Return the [X, Y] coordinate for the center point of the cell that contains the specified text.  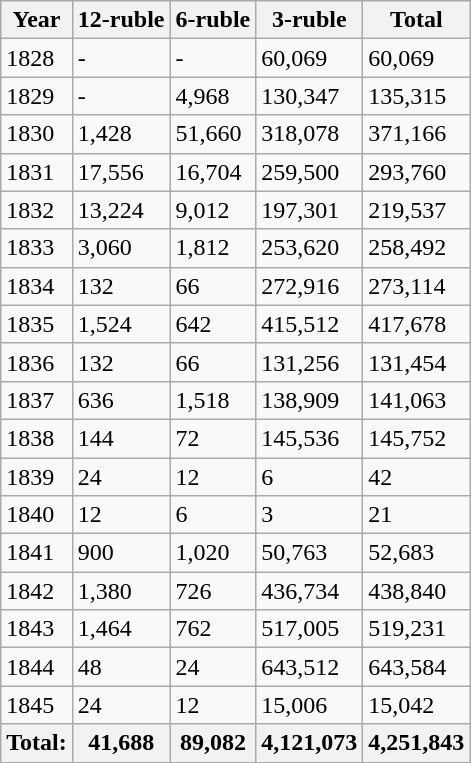
72 [213, 438]
1,428 [121, 134]
1,812 [213, 248]
Total [416, 20]
144 [121, 438]
Year [37, 20]
130,347 [310, 96]
642 [213, 324]
13,224 [121, 210]
643,512 [310, 667]
1829 [37, 96]
4,121,073 [310, 743]
726 [213, 591]
1828 [37, 58]
41,688 [121, 743]
131,454 [416, 362]
3-ruble [310, 20]
9,012 [213, 210]
1,464 [121, 629]
371,166 [416, 134]
318,078 [310, 134]
1840 [37, 515]
293,760 [416, 172]
48 [121, 667]
517,005 [310, 629]
417,678 [416, 324]
17,556 [121, 172]
258,492 [416, 248]
1,020 [213, 553]
3 [310, 515]
273,114 [416, 286]
1,380 [121, 591]
141,063 [416, 400]
3,060 [121, 248]
1841 [37, 553]
1833 [37, 248]
16,704 [213, 172]
1844 [37, 667]
1835 [37, 324]
1838 [37, 438]
21 [416, 515]
519,231 [416, 629]
1834 [37, 286]
219,537 [416, 210]
1830 [37, 134]
272,916 [310, 286]
438,840 [416, 591]
1839 [37, 477]
197,301 [310, 210]
636 [121, 400]
51,660 [213, 134]
135,315 [416, 96]
12-ruble [121, 20]
253,620 [310, 248]
1,518 [213, 400]
1845 [37, 705]
1843 [37, 629]
1,524 [121, 324]
89,082 [213, 743]
436,734 [310, 591]
52,683 [416, 553]
1831 [37, 172]
1842 [37, 591]
145,752 [416, 438]
145,536 [310, 438]
4,968 [213, 96]
138,909 [310, 400]
900 [121, 553]
6-ruble [213, 20]
762 [213, 629]
42 [416, 477]
50,763 [310, 553]
259,500 [310, 172]
1832 [37, 210]
415,512 [310, 324]
643,584 [416, 667]
131,256 [310, 362]
1837 [37, 400]
4,251,843 [416, 743]
15,042 [416, 705]
Total: [37, 743]
1836 [37, 362]
15,006 [310, 705]
